Locate the cell with the specified text and output its [X, Y] center coordinate. 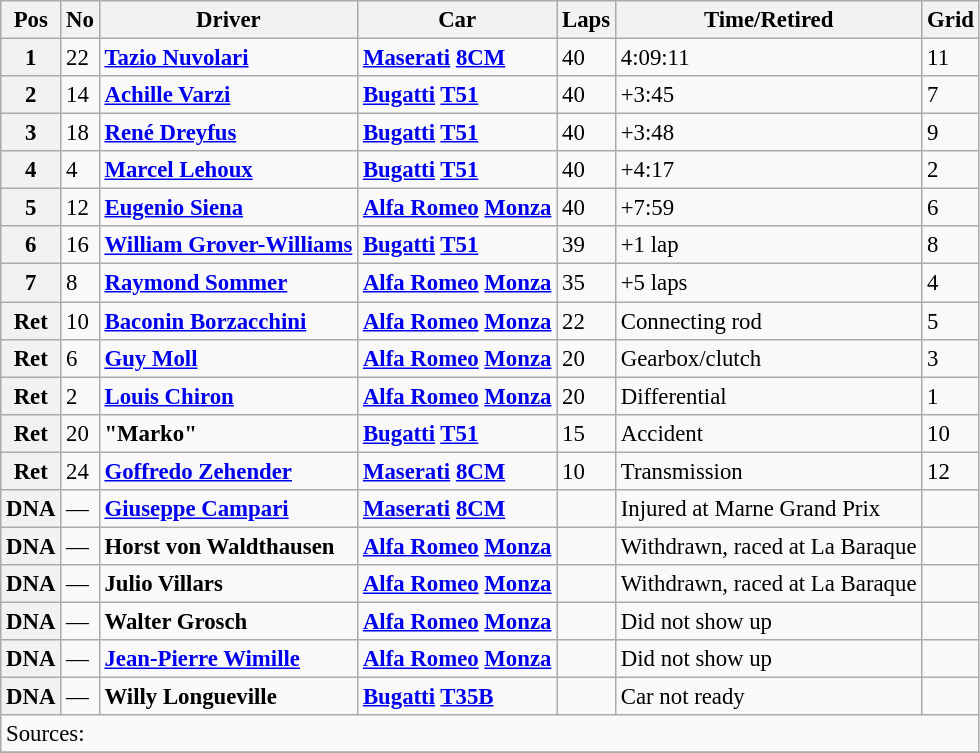
Accident [768, 433]
William Grover-Williams [228, 245]
René Dreyfus [228, 133]
+1 lap [768, 245]
Connecting rod [768, 321]
Transmission [768, 471]
Gearbox/clutch [768, 358]
No [80, 20]
Sources: [490, 734]
Willy Longueville [228, 697]
Injured at Marne Grand Prix [768, 509]
+3:45 [768, 95]
Guy Moll [228, 358]
14 [80, 95]
15 [586, 433]
Giuseppe Campari [228, 509]
16 [80, 245]
Eugenio Siena [228, 208]
+7:59 [768, 208]
Bugatti T35B [458, 697]
Time/Retired [768, 20]
Grid [950, 20]
Pos [31, 20]
Raymond Sommer [228, 283]
Car not ready [768, 697]
35 [586, 283]
Horst von Waldthausen [228, 546]
Louis Chiron [228, 396]
Achille Varzi [228, 95]
24 [80, 471]
Car [458, 20]
Jean-Pierre Wimille [228, 659]
Driver [228, 20]
+3:48 [768, 133]
11 [950, 58]
Julio Villars [228, 584]
Goffredo Zehender [228, 471]
Walter Grosch [228, 621]
+5 laps [768, 283]
Tazio Nuvolari [228, 58]
4:09:11 [768, 58]
9 [950, 133]
39 [586, 245]
18 [80, 133]
+4:17 [768, 170]
Differential [768, 396]
Laps [586, 20]
Baconin Borzacchini [228, 321]
Marcel Lehoux [228, 170]
"Marko" [228, 433]
